Return (x, y) of the center of cell containing provided text 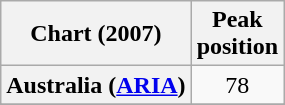
Australia (ARIA) (96, 85)
Peakposition (237, 34)
Chart (2007) (96, 34)
78 (237, 85)
